Provide the [x, y] coordinate of the cell's center where the given text is located.  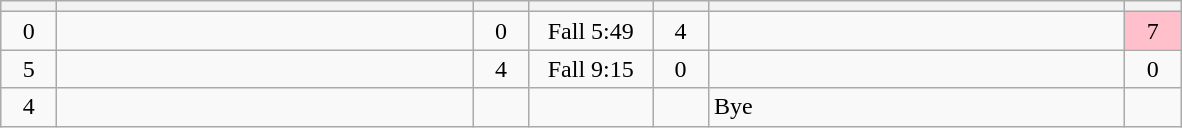
7 [1153, 31]
Bye [917, 107]
Fall 9:15 [591, 69]
5 [29, 69]
Fall 5:49 [591, 31]
